Find where the given text appears and provide that cell's center as [X, Y] coordinate. 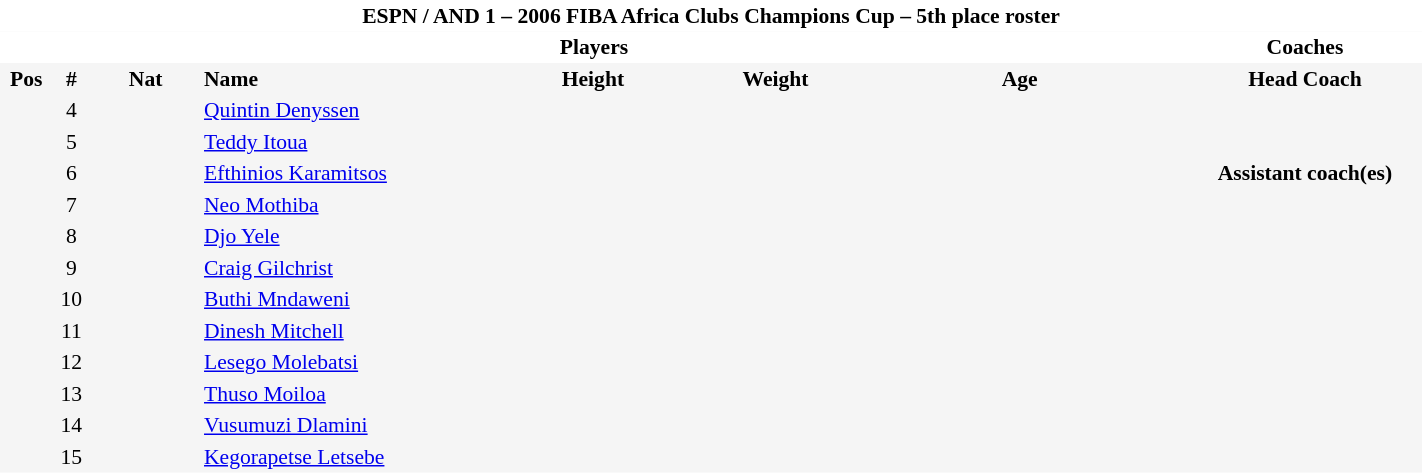
Lesego Molebatsi [344, 362]
6 [71, 174]
Weight [776, 79]
Name [344, 79]
Vusumuzi Dlamini [344, 426]
Quintin Denyssen [344, 110]
13 [71, 394]
Teddy Itoua [344, 142]
8 [71, 236]
Head Coach [1305, 79]
11 [71, 331]
Kegorapetse Letsebe [344, 457]
Assistant coach(es) [1305, 174]
Efthinios Karamitsos [344, 174]
7 [71, 205]
Nat [146, 79]
Buthi Mndaweni [344, 300]
5 [71, 142]
Dinesh Mitchell [344, 331]
12 [71, 362]
4 [71, 110]
Height [592, 79]
Coaches [1305, 48]
14 [71, 426]
15 [71, 457]
ESPN / AND 1 – 2006 FIBA Africa Clubs Champions Cup – 5th place roster [711, 16]
Neo Mothiba [344, 205]
# [71, 79]
Players [594, 48]
9 [71, 268]
Age [1020, 79]
Djo Yele [344, 236]
10 [71, 300]
Craig Gilchrist [344, 268]
Pos [26, 79]
Thuso Moiloa [344, 394]
